Return [X, Y] of the center of cell containing provided text 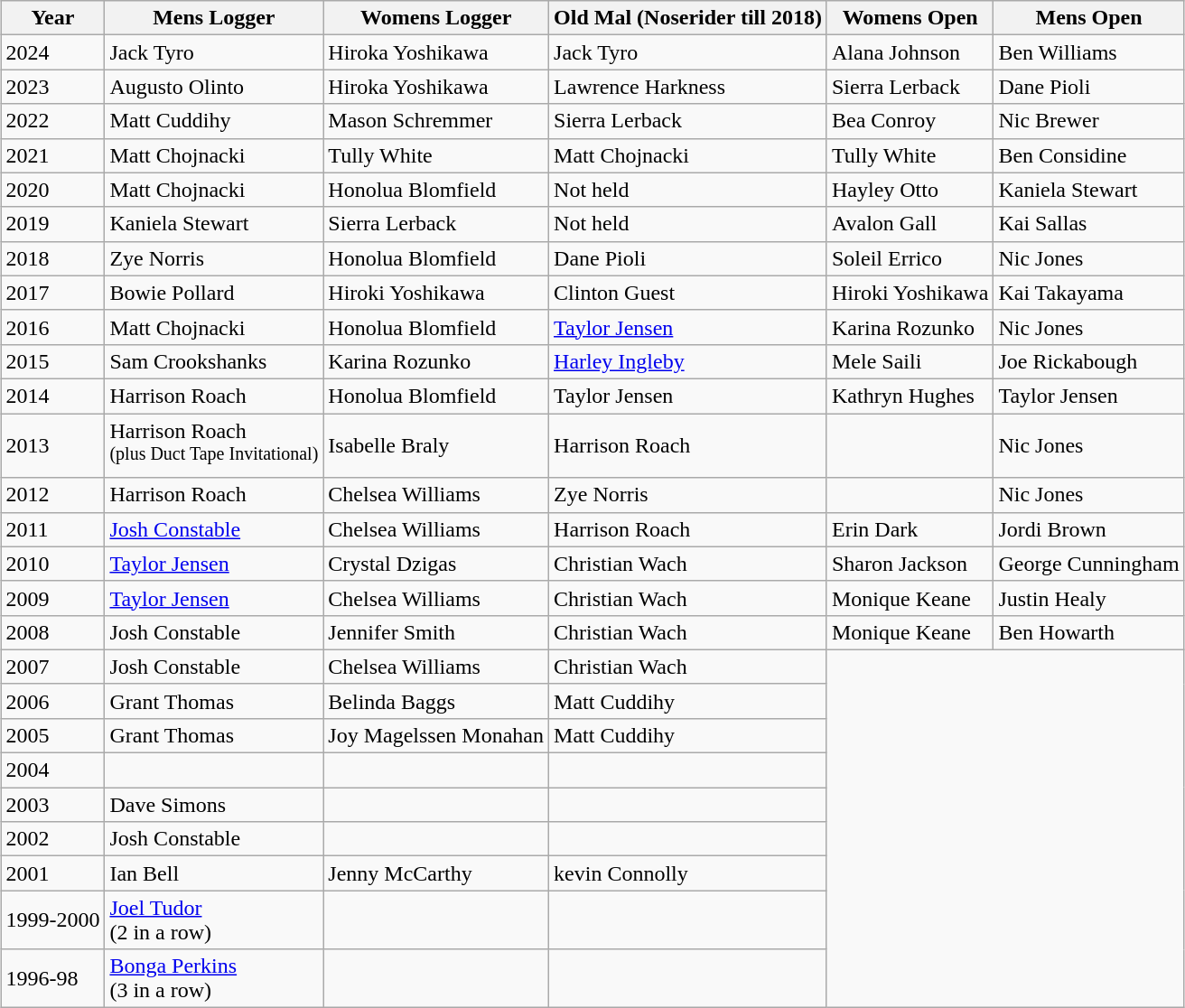
2012 [52, 495]
2003 [52, 805]
Mens Open [1089, 18]
2008 [52, 632]
George Cunningham [1089, 564]
Lawrence Harkness [688, 87]
Mele Saili [910, 361]
kevin Connolly [688, 873]
Ben Williams [1089, 52]
Jenny McCarthy [436, 873]
2015 [52, 361]
Avalon Gall [910, 224]
2013 [52, 446]
Soleil Errico [910, 258]
2004 [52, 770]
Kathryn Hughes [910, 396]
Ben Howarth [1089, 632]
Alana Johnson [910, 52]
Isabelle Braly [436, 446]
Jordi Brown [1089, 529]
Clinton Guest [688, 293]
2005 [52, 735]
Justin Healy [1089, 598]
2018 [52, 258]
Joe Rickabough [1089, 361]
Year [52, 18]
Augusto Olinto [214, 87]
2014 [52, 396]
1999-2000 [52, 919]
Bea Conroy [910, 121]
1996-98 [52, 979]
2017 [52, 293]
Erin Dark [910, 529]
2010 [52, 564]
Mens Logger [214, 18]
Old Mal (Noserider till 2018) [688, 18]
2023 [52, 87]
Ian Bell [214, 873]
Mason Schremmer [436, 121]
2016 [52, 327]
Belinda Baggs [436, 701]
Bonga Perkins(3 in a row) [214, 979]
Crystal Dzigas [436, 564]
Womens Logger [436, 18]
Joy Magelssen Monahan [436, 735]
Joel Tudor(2 in a row) [214, 919]
Sam Crookshanks [214, 361]
Harrison Roach(plus Duct Tape Invitational) [214, 446]
2011 [52, 529]
Dave Simons [214, 805]
Hayley Otto [910, 190]
Sharon Jackson [910, 564]
2002 [52, 839]
2007 [52, 667]
2021 [52, 155]
2006 [52, 701]
Harley Ingleby [688, 361]
Nic Brewer [1089, 121]
Jennifer Smith [436, 632]
2022 [52, 121]
Ben Considine [1089, 155]
2024 [52, 52]
Kai Takayama [1089, 293]
Bowie Pollard [214, 293]
Kai Sallas [1089, 224]
2020 [52, 190]
Womens Open [910, 18]
2019 [52, 224]
2009 [52, 598]
2001 [52, 873]
